Extract the [X, Y] coordinate from the center of the cell holding the provided text.  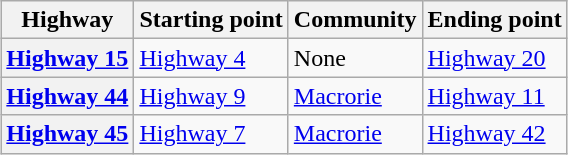
Highway 4 [211, 58]
Highway 45 [68, 134]
None [355, 58]
Starting point [211, 20]
Highway 44 [68, 96]
Highway 20 [494, 58]
Community [355, 20]
Highway [68, 20]
Highway 9 [211, 96]
Highway 7 [211, 134]
Highway 11 [494, 96]
Highway 15 [68, 58]
Highway 42 [494, 134]
Ending point [494, 20]
